Return [x, y] of the center of cell containing provided text 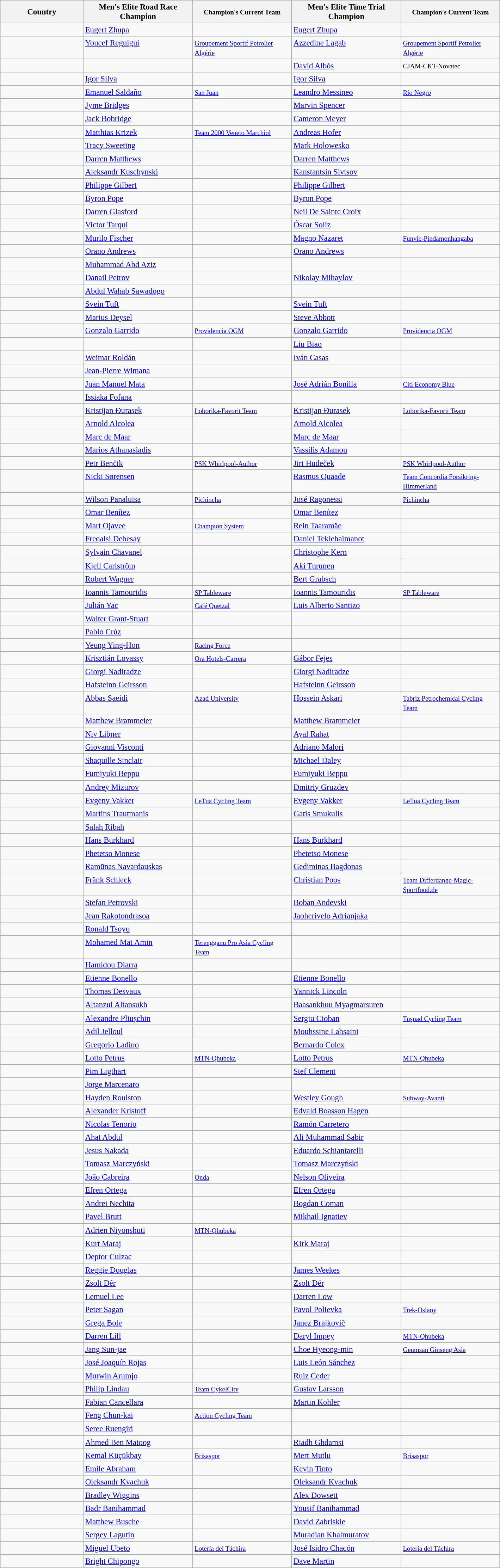
Alexander Kristoff [138, 1111]
Philip Lindau [138, 1389]
Team CykelCity [242, 1389]
Jack Bobridge [138, 119]
Matthias Krizek [138, 132]
Aleksandr Kuschynski [138, 172]
Terengganu Pro Asia Cycling Team [242, 947]
Cameron Meyer [347, 119]
Pavel Brutt [138, 1217]
Ramón Carretero [347, 1124]
Walter Grant-Stuart [138, 619]
Pim Ligthart [138, 1071]
Miguel Ubeto [138, 1548]
Daniel Teklehaimanot [347, 539]
Julián Yac [138, 605]
José Adrián Bonilla [347, 384]
Jiri Hudeček [347, 463]
Sylvain Chavanel [138, 552]
Luis Alberto Santizo [347, 605]
Christophe Kern [347, 552]
Ahmed Ben Matoog [138, 1442]
Wilson Panaluisa [138, 499]
Rasmus Quaade [347, 481]
Funvic-Pindamonhangaba [450, 238]
Ruiz Ceder [347, 1376]
Riadh Ghdamsi [347, 1442]
Steve Abbott [347, 318]
Racing Force [242, 645]
Baasankhuu Myagmarsuren [347, 1005]
Óscar Soliz [347, 225]
Altanzul Altansukh [138, 1005]
Petr Benčik [138, 463]
Jean Rakotondrasoa [138, 916]
Mark Holowesko [347, 145]
Geumsan Ginseng Asia [450, 1349]
Fabian Cancellara [138, 1402]
Matthew Busche [138, 1521]
Issiaka Fofana [138, 397]
Janez Brajkovič [347, 1323]
Stefan Petrovski [138, 903]
Adriano Malori [347, 747]
Muradjan Khalmuratov [347, 1535]
Ali Muhammad Sabir [347, 1137]
Badr Banihammad [138, 1508]
Mohamed Mat Amin [138, 947]
Kirk Maraj [347, 1243]
Liu Biao [347, 344]
Gregorio Ladino [138, 1045]
Trek-Oslany [450, 1310]
Dmitriy Gruzdev [347, 787]
Tracy Sweeting [138, 145]
Stef Clement [347, 1071]
Westley Gough [347, 1097]
Reggie Douglas [138, 1270]
Marius Deysel [138, 318]
Krisztián Lovassy [138, 658]
Jean-Pierre Wimana [138, 370]
Gábor Fejes [347, 658]
Giovanni Visconti [138, 747]
Kanstantsin Sivtsov [347, 172]
Ahat Abdul [138, 1137]
Choe Hyeong-min [347, 1349]
Aki Turunen [347, 566]
Subway-Avanti [450, 1097]
Emile Abraham [138, 1469]
Niv Libner [138, 734]
Juan Manuel Mata [138, 384]
San Juan [242, 92]
Leandro Messineo [347, 92]
Jorge Marcenaro [138, 1084]
Hamidou Diarra [138, 965]
Sergiu Cioban [347, 1018]
Neil De Sainte Croix [347, 211]
Gatis Smukulis [347, 813]
Jaoherivelo Adrianjaka [347, 916]
Yeung Ying-Hon [138, 645]
Bernardo Colex [347, 1045]
Gustav Larsson [347, 1389]
David Albós [347, 66]
Edvald Boasson Hagen [347, 1111]
Jang Sun-jae [138, 1349]
Tuşnad Cycling Team [450, 1018]
Marios Athanasiadis [138, 450]
Nicolas Tenorio [138, 1124]
Bert Grabsch [347, 579]
Abdul Wahab Sawadogo [138, 291]
Adrien Niyonshuti [138, 1230]
João Cabreira [138, 1177]
Café Quetzal [242, 605]
Ora Hotels-Carrera [242, 658]
Alex Dowsett [347, 1495]
Nicki Sørensen [138, 481]
Ayal Rahat [347, 734]
Darren Low [347, 1296]
Boban Andevski [347, 903]
Tabriz Petrochemical Cycling Team [450, 703]
Grega Bole [138, 1323]
Seree Ruengiri [138, 1429]
Hayden Roulston [138, 1097]
Andrei Nechita [138, 1204]
Luis León Sánchez [347, 1363]
Michael Daley [347, 761]
Yousif Banihammad [347, 1508]
Champion System [242, 526]
Fränk Schleck [138, 885]
Darren Lill [138, 1336]
Murwin Arumjo [138, 1376]
James Weekes [347, 1270]
Feng Chun-kai [138, 1416]
Country [42, 12]
Shaquille Sinclair [138, 761]
Sergey Lagutin [138, 1535]
Peter Sagan [138, 1310]
Kemal Küçükbay [138, 1455]
CJAM-CKT-Novatec [450, 66]
Team Concordia Forsikring-Himmerland [450, 481]
Action Cycling Team [242, 1416]
Youcef Reguigui [138, 48]
Citi Economy Blue [450, 384]
Ronald Tsoyo [138, 929]
Men's Elite Time Trial Champion [347, 12]
Martin Kohler [347, 1402]
Daryl Impey [347, 1336]
Andreas Hofer [347, 132]
Marvin Spencer [347, 105]
Mart Ojavee [138, 526]
Nelson Oliveira [347, 1177]
Martins Trautmanis [138, 813]
Mouhssine Lahsaini [347, 1031]
Freqalsi Debesay [138, 539]
Victor Tarqui [138, 225]
Weimar Roldán [138, 357]
Vassilis Adamou [347, 450]
Magno Nazaret [347, 238]
Rein Taaramäe [347, 526]
Mert Mutlu [347, 1455]
Yannick Lincoln [347, 991]
Kevin Tinto [347, 1469]
Lemuel Lee [138, 1296]
Bogdan Coman [347, 1204]
Dave Martin [347, 1561]
Gediminas Bagdonas [347, 867]
Team 2000 Veneto Marchiol [242, 132]
Murilo Fischer [138, 238]
Nikolay Mihaylov [347, 278]
Mikhail Ignatiev [347, 1217]
José Isidro Chacón [347, 1548]
Pavol Polievka [347, 1310]
Darren Glasford [138, 211]
Bradley Wiggins [138, 1495]
Emanuel Saldaño [138, 92]
Thomas Desvaux [138, 991]
Pablo Crúz [138, 632]
Iván Casas [347, 357]
Robert Wagner [138, 579]
Deptor Culzac [138, 1256]
José Ragonessi [347, 499]
David Zabriskie [347, 1521]
Azad University [242, 703]
Azzedine Lagab [347, 48]
Men's Elite Road Race Champion [138, 12]
José Joaquín Rojas [138, 1363]
Abbas Saeidi [138, 703]
Jyme Bridges [138, 105]
Muhammad Abd Aziz [138, 265]
Andrey Mizurov [138, 787]
Christian Poos [347, 885]
Kurt Maraj [138, 1243]
Alexandre Pliușchin [138, 1018]
Onda [242, 1177]
Jesus Nakada [138, 1151]
Bright Chipongo [138, 1561]
Río Negro [450, 92]
Danail Petrov [138, 278]
Salah Ribah [138, 827]
Kjell Carlström [138, 566]
Team Differdange-Magic-Sportfood.de [450, 885]
Hossein Askari [347, 703]
Ramūnas Navardauskas [138, 867]
Adil Jelloul [138, 1031]
Eduardo Schiantarelli [347, 1151]
